Scan for the cell matching the given text and deliver its [X, Y] coordinate at center. 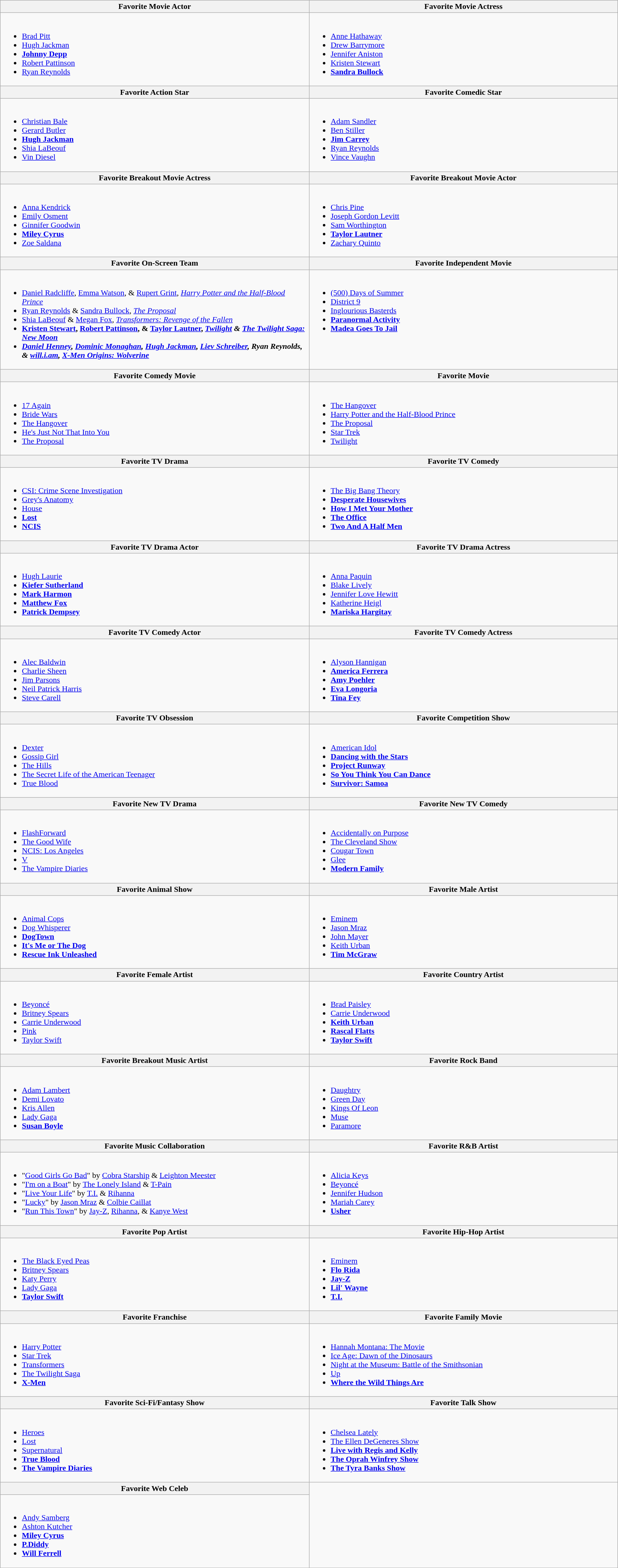
Favorite Comedic Star [463, 92]
Favorite Independent Movie [463, 263]
Anna KendrickEmily OsmentGinnifer GoodwinMiley CyrusZoe Saldana [154, 221]
Christian BaleGerard ButlerHugh JackmanShia LaBeoufVin Diesel [154, 135]
Favorite Family Movie [463, 1317]
Chris PineJoseph Gordon LevittSam WorthingtonTaylor LautnerZachary Quinto [463, 221]
Favorite TV Comedy [463, 461]
The HangoverHarry Potter and the Half-Blood PrinceThe ProposalStar TrekTwilight [463, 418]
Favorite Breakout Movie Actress [154, 178]
Favorite On-Screen Team [154, 263]
EminemJason MrazJohn MayerKeith UrbanTim McGraw [463, 932]
BeyoncéBritney SpearsCarrie UnderwoodPinkTaylor Swift [154, 1017]
Accidentally on PurposeThe Cleveland ShowCougar TownGleeModern Family [463, 846]
American IdolDancing with the StarsProject RunwaySo You Think You Can DanceSurvivor: Samoa [463, 761]
Anne HathawayDrew BarrymoreJennifer AnistonKristen StewartSandra Bullock [463, 50]
Alec BaldwinCharlie SheenJim ParsonsNeil Patrick HarrisSteve Carell [154, 675]
Anna PaquinBlake LivelyJennifer Love HewittKatherine HeiglMariska Hargitay [463, 590]
Favorite TV Drama [154, 461]
FlashForwardThe Good WifeNCIS: Los AngelesVThe Vampire Diaries [154, 846]
Favorite New TV Drama [154, 804]
Favorite Female Artist [154, 975]
Favorite TV Obsession [154, 718]
Favorite Action Star [154, 92]
Favorite TV Drama Actress [463, 547]
The Big Bang TheoryDesperate HousewivesHow I Met Your MotherThe OfficeTwo And A Half Men [463, 504]
Favorite Animal Show [154, 889]
Favorite Movie Actress [463, 7]
The Black Eyed PeasBritney SpearsKaty PerryLady GagaTaylor Swift [154, 1274]
Animal CopsDog WhispererDogTownIt's Me or The DogRescue Ink Unleashed [154, 932]
Alyson HanniganAmerica FerreraAmy PoehlerEva LongoriaTina Fey [463, 675]
DexterGossip GirlThe HillsThe Secret Life of the American TeenagerTrue Blood [154, 761]
Favorite Talk Show [463, 1403]
Favorite Movie [463, 376]
EminemFlo RidaJay-ZLil' WayneT.I. [463, 1274]
Favorite Rock Band [463, 1060]
Favorite Sci-Fi/Fantasy Show [154, 1403]
Brad PaisleyCarrie UnderwoodKeith UrbanRascal FlattsTaylor Swift [463, 1017]
Chelsea LatelyThe Ellen DeGeneres ShowLive with Regis and KellyThe Oprah Winfrey ShowThe Tyra Banks Show [463, 1445]
Favorite TV Comedy Actor [154, 633]
Favorite Breakout Music Artist [154, 1060]
HeroesLostSupernaturalTrue BloodThe Vampire Diaries [154, 1445]
Favorite Breakout Movie Actor [463, 178]
Alicia KeysBeyoncéJennifer HudsonMariah CareyUsher [463, 1188]
Favorite Country Artist [463, 975]
Favorite Competition Show [463, 718]
Andy SambergAshton KutcherMiley CyrusP.DiddyWill Ferrell [154, 1531]
Adam SandlerBen StillerJim CarreyRyan ReynoldsVince Vaughn [463, 135]
DaughtryGreen DayKings Of LeonMuseParamore [463, 1103]
(500) Days of SummerDistrict 9Inglourious BasterdsParanormal ActivityMadea Goes To Jail [463, 319]
Favorite Male Artist [463, 889]
Harry PotterStar TrekTransformersThe Twilight SagaX-Men [154, 1360]
Hannah Montana: The MovieIce Age: Dawn of the DinosaursNight at the Museum: Battle of the SmithsonianUpWhere the Wild Things Are [463, 1360]
17 AgainBride WarsThe HangoverHe's Just Not That Into YouThe Proposal [154, 418]
Favorite Web Celeb [154, 1488]
Adam LambertDemi LovatoKris AllenLady GagaSusan Boyle [154, 1103]
Favorite Movie Actor [154, 7]
Favorite TV Comedy Actress [463, 633]
Hugh LaurieKiefer SutherlandMark HarmonMatthew FoxPatrick Dempsey [154, 590]
Favorite Hip-Hop Artist [463, 1232]
Favorite R&B Artist [463, 1146]
Favorite New TV Comedy [463, 804]
CSI: Crime Scene InvestigationGrey's AnatomyHouseLostNCIS [154, 504]
Favorite Pop Artist [154, 1232]
Favorite Franchise [154, 1317]
Favorite TV Drama Actor [154, 547]
Favorite Comedy Movie [154, 376]
Brad PittHugh JackmanJohnny DeppRobert PattinsonRyan Reynolds [154, 50]
Favorite Music Collaboration [154, 1146]
